Capture the cell that displays the provided text and extract its [x, y] central coordinate. 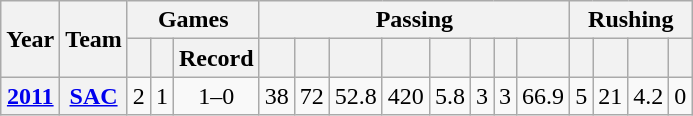
Rushing [631, 20]
420 [406, 96]
5.8 [450, 96]
1–0 [216, 96]
52.8 [356, 96]
5 [582, 96]
0 [680, 96]
72 [312, 96]
SAC [94, 96]
2011 [30, 96]
2 [138, 96]
21 [610, 96]
38 [276, 96]
Year [30, 39]
Team [94, 39]
Games [193, 20]
66.9 [544, 96]
4.2 [648, 96]
1 [162, 96]
Record [216, 58]
Passing [414, 20]
